Detect which cell encompasses the target text, then output its [X, Y] center coordinate. 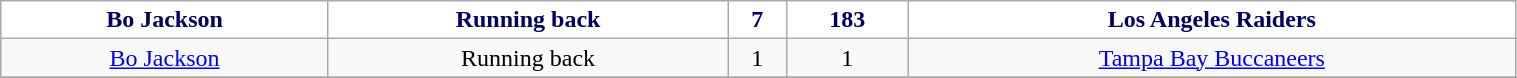
Tampa Bay Buccaneers [1212, 58]
Los Angeles Raiders [1212, 20]
183 [848, 20]
7 [758, 20]
